Capture the cell that displays the provided text and extract its [X, Y] central coordinate. 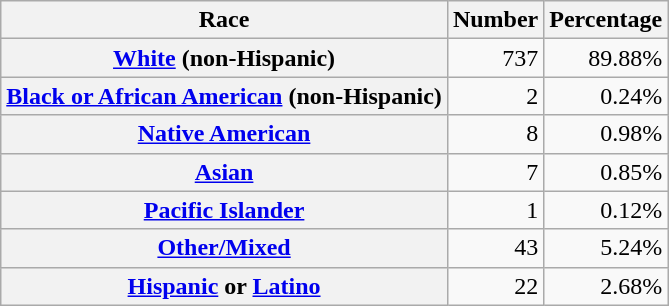
Asian [224, 172]
Other/Mixed [224, 248]
Hispanic or Latino [224, 286]
Black or African American (non-Hispanic) [224, 96]
White (non-Hispanic) [224, 58]
0.85% [606, 172]
1 [495, 210]
Percentage [606, 20]
2.68% [606, 286]
0.98% [606, 134]
Race [224, 20]
0.24% [606, 96]
8 [495, 134]
737 [495, 58]
Native American [224, 134]
7 [495, 172]
5.24% [606, 248]
0.12% [606, 210]
43 [495, 248]
22 [495, 286]
89.88% [606, 58]
Number [495, 20]
Pacific Islander [224, 210]
2 [495, 96]
